From the cell containing the given text, extract its center point as (X, Y) coordinate. 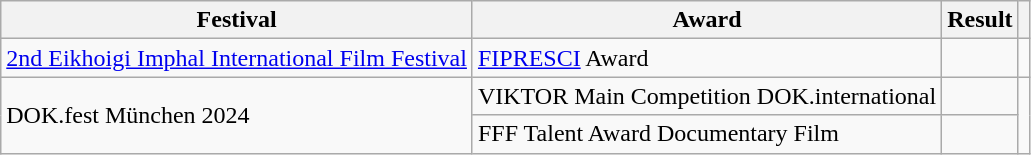
2nd Eikhoigi Imphal International Film Festival (237, 58)
Result (980, 20)
VIKTOR Main Competition DOK.international (706, 96)
Festival (237, 20)
DOK.fest München 2024 (237, 115)
FIPRESCI Award (706, 58)
FFF Talent Award Documentary Film (706, 134)
Award (706, 20)
